Identify which cell holds the provided text, then report its [X, Y] central coordinate. 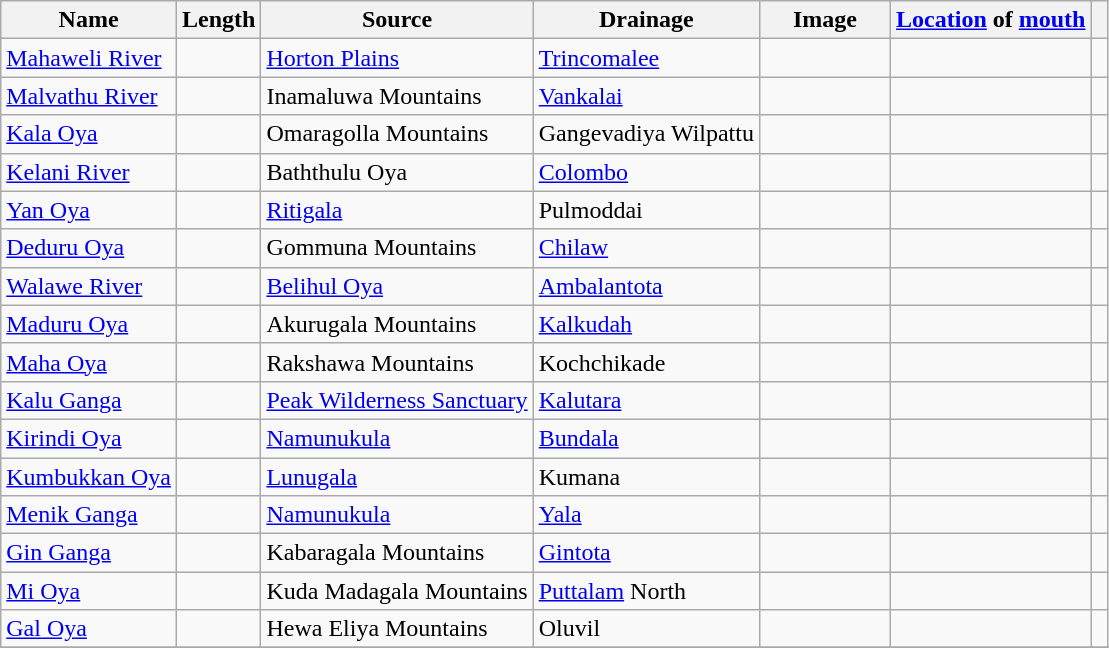
Mi Oya [89, 591]
Kalkudah [646, 324]
Puttalam North [646, 591]
Gommuna Mountains [397, 248]
Gintota [646, 553]
Peak Wilderness Sanctuary [397, 400]
Kalu Ganga [89, 400]
Bundala [646, 438]
Kirindi Oya [89, 438]
Akurugala Mountains [397, 324]
Lunugala [397, 477]
Yala [646, 515]
Kala Oya [89, 134]
Colombo [646, 172]
Maha Oya [89, 362]
Menik Ganga [89, 515]
Drainage [646, 20]
Kochchikade [646, 362]
Hewa Eliya Mountains [397, 629]
Pulmoddai [646, 210]
Horton Plains [397, 58]
Rakshawa Mountains [397, 362]
Ritigala [397, 210]
Yan Oya [89, 210]
Oluvil [646, 629]
Chilaw [646, 248]
Image [824, 20]
Trincomalee [646, 58]
Maduru Oya [89, 324]
Kelani River [89, 172]
Kalutara [646, 400]
Gal Oya [89, 629]
Location of mouth [991, 20]
Inamaluwa Mountains [397, 96]
Omaragolla Mountains [397, 134]
Deduru Oya [89, 248]
Source [397, 20]
Gangevadiya Wilpattu [646, 134]
Length [218, 20]
Name [89, 20]
Mahaweli River [89, 58]
Vankalai [646, 96]
Baththulu Oya [397, 172]
Kuda Madagala Mountains [397, 591]
Gin Ganga [89, 553]
Walawe River [89, 286]
Kabaragala Mountains [397, 553]
Ambalantota [646, 286]
Kumana [646, 477]
Belihul Oya [397, 286]
Kumbukkan Oya [89, 477]
Malvathu River [89, 96]
